Return (x, y) of the center of cell containing provided text 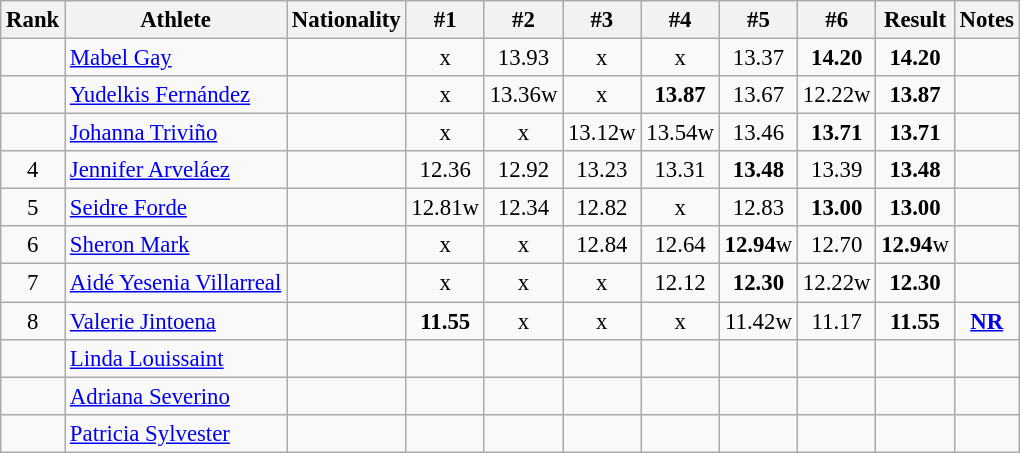
NR (986, 321)
6 (33, 245)
13.46 (758, 133)
#2 (523, 20)
11.42w (758, 321)
13.39 (837, 170)
12.83 (758, 208)
11.17 (837, 321)
7 (33, 283)
#4 (680, 20)
Aidé Yesenia Villarreal (176, 283)
13.93 (523, 58)
Athlete (176, 20)
12.84 (602, 245)
13.37 (758, 58)
13.54w (680, 133)
#1 (445, 20)
Linda Louissaint (176, 358)
Johanna Triviño (176, 133)
4 (33, 170)
5 (33, 208)
12.81w (445, 208)
Nationality (346, 20)
Jennifer Arveláez (176, 170)
#6 (837, 20)
#5 (758, 20)
Valerie Jintoena (176, 321)
Mabel Gay (176, 58)
Seidre Forde (176, 208)
Adriana Severino (176, 396)
13.36w (523, 95)
13.67 (758, 95)
12.70 (837, 245)
Rank (33, 20)
13.23 (602, 170)
12.82 (602, 208)
12.36 (445, 170)
12.64 (680, 245)
12.12 (680, 283)
Sheron Mark (176, 245)
Patricia Sylvester (176, 433)
#3 (602, 20)
13.31 (680, 170)
8 (33, 321)
Result (915, 20)
13.12w (602, 133)
Yudelkis Fernández (176, 95)
Notes (986, 20)
12.92 (523, 170)
12.34 (523, 208)
